Return (x, y) of the center of cell containing provided text 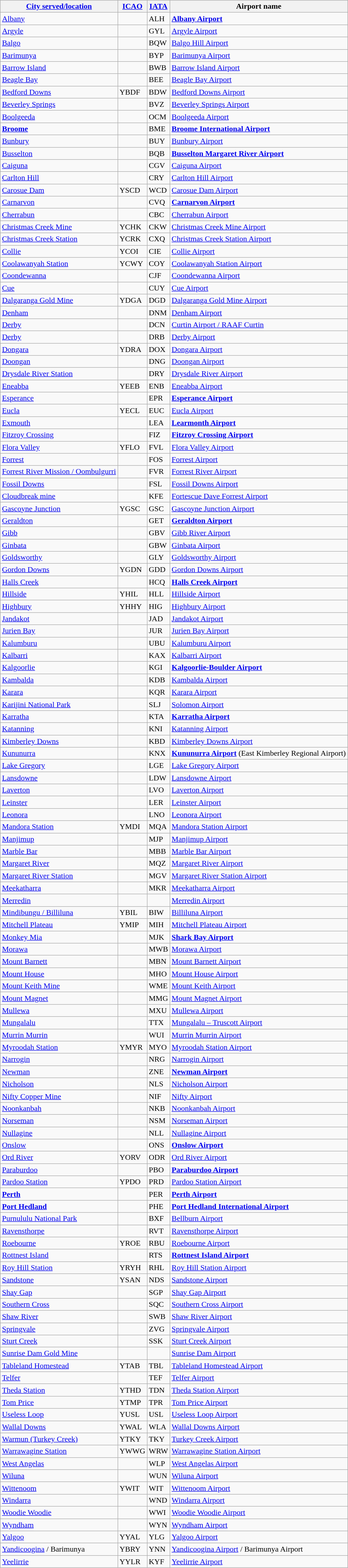
TEF (159, 1378)
YCOI (132, 251)
BME (159, 129)
WLP (159, 1463)
Bedford Downs Airport (259, 92)
CJF (159, 276)
Port Hedland (59, 1206)
Roebourne Airport (259, 1243)
Purnululu National Park (59, 1219)
Hillside Airport (259, 594)
Sandstone (59, 1280)
Jurien Bay Airport (259, 631)
Kimberley Downs (59, 741)
Eucla Airport (259, 410)
Esperance (59, 398)
BDW (159, 92)
NDS (159, 1280)
Margaret River Station Airport (259, 876)
Halls Creek Airport (259, 582)
Yeelirrie (59, 1562)
Perth (59, 1194)
Karara Airport (259, 692)
RHL (159, 1268)
MKR (159, 888)
WUI (159, 1035)
Wiluna (59, 1476)
Esperance Airport (259, 398)
Windarra (59, 1500)
Flora Valley (59, 447)
USL (159, 1415)
DOX (159, 349)
Bellburn Airport (259, 1219)
Margaret River Station (59, 876)
Kalumburu Airport (259, 643)
Wallal Downs Airport (259, 1427)
Denham (59, 312)
Billiluna Airport (259, 912)
Drysdale River Airport (259, 374)
Norseman (59, 1121)
WLA (159, 1427)
GSC (159, 508)
WIT (159, 1488)
Barrow Island Airport (259, 68)
LGE (159, 766)
Beverley Springs Airport (259, 104)
RVT (159, 1231)
Kalgoorlie (59, 668)
Kalumburu (59, 643)
Coolawanyah Station Airport (259, 263)
YEEB (132, 386)
Kambalda Airport (259, 680)
Karijini National Park (59, 704)
GYL (159, 31)
YHHY (132, 606)
Curtin Airport / RAAF Curtin (259, 325)
YMYR (132, 1047)
Carlton Hill (59, 178)
Eucla (59, 410)
Forrest (59, 459)
Sunrise Dam Airport (259, 1353)
Wallal Downs (59, 1427)
Rottnest Island (59, 1255)
YHIL (132, 594)
KQR (159, 692)
Jandakot (59, 619)
DRB (159, 337)
Wittenoom (59, 1488)
BEE (159, 80)
DNM (159, 312)
Bunbury Airport (259, 141)
GLY (159, 558)
Lake Gregory (59, 766)
Drysdale River Station (59, 374)
TTX (159, 1023)
Warrawagine Station (59, 1451)
SSK (159, 1341)
CIE (159, 251)
Springvale (59, 1329)
CVQ (159, 202)
YRYH (132, 1268)
HLL (159, 594)
Murrin Murrin (59, 1035)
Airport name (259, 6)
Eneabba (59, 386)
Kalgoorlie-Boulder Airport (259, 668)
Ginbata Airport (259, 545)
Kununurra Airport (East Kimberley Regional Airport) (259, 753)
YNN (159, 1549)
ICAO (132, 6)
MQZ (159, 863)
Perth Airport (259, 1194)
ENB (159, 386)
Meekatharra Airport (259, 888)
Fitzroy Crossing (59, 435)
Gordon Downs (59, 570)
KGI (159, 668)
FOS (159, 459)
Mandora Station (59, 827)
Fortescue Dave Forrest Airport (259, 496)
Newman Airport (259, 1072)
Laverton Airport (259, 790)
Useless Loop Airport (259, 1415)
SWB (159, 1316)
LDW (159, 778)
YCRK (132, 239)
Denham Airport (259, 312)
Goldsworthy (59, 558)
Barimunya (59, 55)
Dongara Airport (259, 349)
Yandicoogina / Barimunya (59, 1549)
YWWG (132, 1451)
Leonora Airport (259, 815)
KTA (159, 716)
Lansdowne (59, 778)
WRW (159, 1451)
Flora Valley Airport (259, 447)
IATA (159, 6)
YBDF (132, 92)
Gibb (59, 533)
Onslow (59, 1145)
YTKY (132, 1439)
Hillside (59, 594)
NRG (159, 1059)
Christmas Creek Mine (59, 227)
Coolawanyah Station (59, 263)
Shaw River (59, 1316)
CKW (159, 227)
HCQ (159, 582)
Carlton Hill Airport (259, 178)
Tom Price Airport (259, 1402)
EUC (159, 410)
EPR (159, 398)
Karratha (59, 716)
West Angelas Airport (259, 1463)
WME (159, 986)
Barrow Island (59, 68)
Mitchell Plateau (59, 925)
Tableland Homestead Airport (259, 1366)
Woodie Woodie (59, 1512)
Nifty Airport (259, 1096)
Yeelirrie Airport (259, 1562)
Doongan Airport (259, 362)
YMIP (132, 925)
NSM (159, 1121)
DGD (159, 300)
Shaw River Airport (259, 1316)
Bunbury (59, 141)
Yandicoogina Airport / Barimunya Airport (259, 1549)
Leinster Airport (259, 802)
MXU (159, 1010)
Cue Airport (259, 288)
Christmas Creek Station (59, 239)
Beagle Bay (59, 80)
LNO (159, 815)
Eneabba Airport (259, 386)
Sturt Creek Airport (259, 1341)
Mullewa (59, 1010)
TPR (159, 1402)
Marble Bar (59, 851)
DRY (159, 374)
Morawa Airport (259, 949)
Mount Barnett Airport (259, 962)
Woodie Woodie Airport (259, 1512)
Jandakot Airport (259, 619)
Cherrabun Airport (259, 215)
Paraburdoo (59, 1170)
UBU (159, 643)
YROE (132, 1243)
FVL (159, 447)
Learmonth Airport (259, 423)
YWAL (132, 1427)
PBO (159, 1170)
Roy Hill Station (59, 1268)
ONS (159, 1145)
YYLR (132, 1562)
Fitzroy Crossing Airport (259, 435)
Cloudbreak mine (59, 496)
Morawa (59, 949)
Southern Cross Airport (259, 1304)
CGV (159, 166)
Narrogin (59, 1059)
Port Hedland International Airport (259, 1206)
WCD (159, 190)
Kimberley Downs Airport (259, 741)
Argyle (59, 31)
MIH (159, 925)
Forrest River Airport (259, 472)
WUN (159, 1476)
YDRA (132, 349)
Mullewa Airport (259, 1010)
BQW (159, 43)
LEA (159, 423)
KNX (159, 753)
ZNE (159, 1072)
Boolgeeda Airport (259, 116)
Kalbarri (59, 655)
LER (159, 802)
Paraburdoo Airport (259, 1170)
Mount Barnett (59, 962)
CUY (159, 288)
Warrawagine Station Airport (259, 1451)
KYF (159, 1562)
Nullagine Airport (259, 1133)
Collie (59, 251)
Telfer Airport (259, 1378)
Mount Keith Airport (259, 986)
Ord River (59, 1158)
Manjimup Airport (259, 839)
Nullagine (59, 1133)
BQB (159, 153)
YGSC (132, 508)
YSAN (132, 1280)
YYAL (132, 1537)
ZVG (159, 1329)
Theda Station (59, 1390)
KNI (159, 729)
Goldsworthy Airport (259, 558)
Manjimup (59, 839)
Coondewanna (59, 276)
SGP (159, 1292)
GBV (159, 533)
TBL (159, 1366)
YGDN (132, 570)
WND (159, 1500)
MGV (159, 876)
Bedford Downs (59, 92)
WYN (159, 1525)
Boolgeeda (59, 116)
Margaret River Airport (259, 863)
RBU (159, 1243)
Mount Magnet Airport (259, 998)
Dalgaranga Gold Mine (59, 300)
Broome (59, 129)
YUSL (132, 1415)
Geraldton (59, 521)
MQA (159, 827)
BIW (159, 912)
Beverley Springs (59, 104)
YTAB (132, 1366)
Albany Airport (259, 19)
Shay Gap Airport (259, 1292)
HIG (159, 606)
JUR (159, 631)
CRY (159, 178)
Christmas Creek Mine Airport (259, 227)
Mount House Airport (259, 974)
Warmun (Turkey Creek) (59, 1439)
PER (159, 1194)
FVR (159, 472)
MWB (159, 949)
DCN (159, 325)
Marble Bar Airport (259, 851)
Nifty Copper Mine (59, 1096)
Mindibungu / Billiluna (59, 912)
Meekatharra (59, 888)
Exmouth (59, 423)
Ginbata (59, 545)
Margaret River (59, 863)
MMG (159, 998)
CBC (159, 215)
Myroodah Station Airport (259, 1047)
BUY (159, 141)
Roebourne (59, 1243)
TDN (159, 1390)
DNG (159, 362)
BYP (159, 55)
ALH (159, 19)
Wittenoom Airport (259, 1488)
Beagle Bay Airport (259, 80)
GDD (159, 570)
Gascoyne Junction (59, 508)
PHE (159, 1206)
Karara (59, 692)
Nicholson Airport (259, 1084)
YCHK (132, 227)
Ravensthorpe Airport (259, 1231)
Mount Keith Mine (59, 986)
Halls Creek (59, 582)
YDGA (132, 300)
Broome International Airport (259, 129)
JAD (159, 619)
MBN (159, 962)
Nicholson (59, 1084)
YTHD (132, 1390)
Kambalda (59, 680)
Noonkanbah (59, 1108)
Sunrise Dam Gold Mine (59, 1353)
NLL (159, 1133)
Balgo (59, 43)
ODR (159, 1158)
Onslow Airport (259, 1145)
NIF (159, 1096)
Rottnest Island Airport (259, 1255)
Mitchell Plateau Airport (259, 925)
NLS (159, 1084)
Collie Airport (259, 251)
Dalgaranga Gold Mine Airport (259, 300)
Doongan (59, 362)
COY (159, 263)
Newman (59, 1072)
Ravensthorpe (59, 1231)
MJK (159, 937)
Shay Gap (59, 1292)
Noonkanbah Airport (259, 1108)
Norseman Airport (259, 1121)
GET (159, 521)
KAX (159, 655)
City served/location (59, 6)
MYO (159, 1047)
YCWY (132, 263)
Wiluna Airport (259, 1476)
Roy Hill Station Airport (259, 1268)
YWIT (132, 1488)
Leinster (59, 802)
West Angelas (59, 1463)
Derby Airport (259, 337)
Narrogin Airport (259, 1059)
Coondewanna Airport (259, 276)
Fossil Downs Airport (259, 484)
Mungalalu (59, 1023)
MHO (159, 974)
Carnarvon Airport (259, 202)
Mungalalu – Truscott Airport (259, 1023)
YSCD (132, 190)
Yalgoo (59, 1537)
Wyndham Airport (259, 1525)
Cue (59, 288)
Highbury Airport (259, 606)
YFLO (132, 447)
Leonora (59, 815)
Southern Cross (59, 1304)
Mount House (59, 974)
Telfer (59, 1378)
TKY (159, 1439)
Windarra Airport (259, 1500)
MBB (159, 851)
Fossil Downs (59, 484)
CXQ (159, 239)
Katanning Airport (259, 729)
Carosue Dam Airport (259, 190)
YMDI (132, 827)
KDB (159, 680)
Pardoo Station (59, 1182)
BVZ (159, 104)
Cherrabun (59, 215)
Carosue Dam (59, 190)
GBW (159, 545)
YTMP (132, 1402)
Useless Loop (59, 1415)
Argyle Airport (259, 31)
Merredin (59, 900)
YLG (159, 1537)
Highbury (59, 606)
Lansdowne Airport (259, 778)
Jurien Bay (59, 631)
Sturt Creek (59, 1341)
YBIL (132, 912)
Busselton (59, 153)
Ord River Airport (259, 1158)
Gibb River Airport (259, 533)
Kalbarri Airport (259, 655)
LVO (159, 790)
KBD (159, 741)
Forrest Airport (259, 459)
Mandora Station Airport (259, 827)
Karratha Airport (259, 716)
Springvale Airport (259, 1329)
Laverton (59, 790)
Shark Bay Airport (259, 937)
Murrin Murrin Airport (259, 1035)
Wyndham (59, 1525)
NKB (159, 1108)
FSL (159, 484)
Tableland Homestead (59, 1366)
KFE (159, 496)
Gascoyne Junction Airport (259, 508)
Christmas Creek Station Airport (259, 239)
Carnarvon (59, 202)
Solomon Airport (259, 704)
Barimunya Airport (259, 55)
Lake Gregory Airport (259, 766)
Pardoo Station Airport (259, 1182)
BWB (159, 68)
Albany (59, 19)
Caiguna (59, 166)
Turkey Creek Airport (259, 1439)
Kununurra (59, 753)
RTS (159, 1255)
YPDO (132, 1182)
Merredin Airport (259, 900)
WWI (159, 1512)
OCM (159, 116)
Yalgoo Airport (259, 1537)
YECL (132, 410)
PRD (159, 1182)
FIZ (159, 435)
Balgo Hill Airport (259, 43)
Theda Station Airport (259, 1390)
BXF (159, 1219)
Busselton Margaret River Airport (259, 153)
Tom Price (59, 1402)
SLJ (159, 704)
Mount Magnet (59, 998)
MJP (159, 839)
Sandstone Airport (259, 1280)
YORV (132, 1158)
Geraldton Airport (259, 521)
Gordon Downs Airport (259, 570)
YBRY (132, 1549)
Caiguna Airport (259, 166)
Katanning (59, 729)
Forrest River Mission / Oombulgurri (59, 472)
Dongara (59, 349)
SQC (159, 1304)
Monkey Mia (59, 937)
Myroodah Station (59, 1047)
